Scan for the cell matching the given text and deliver its [x, y] coordinate at center. 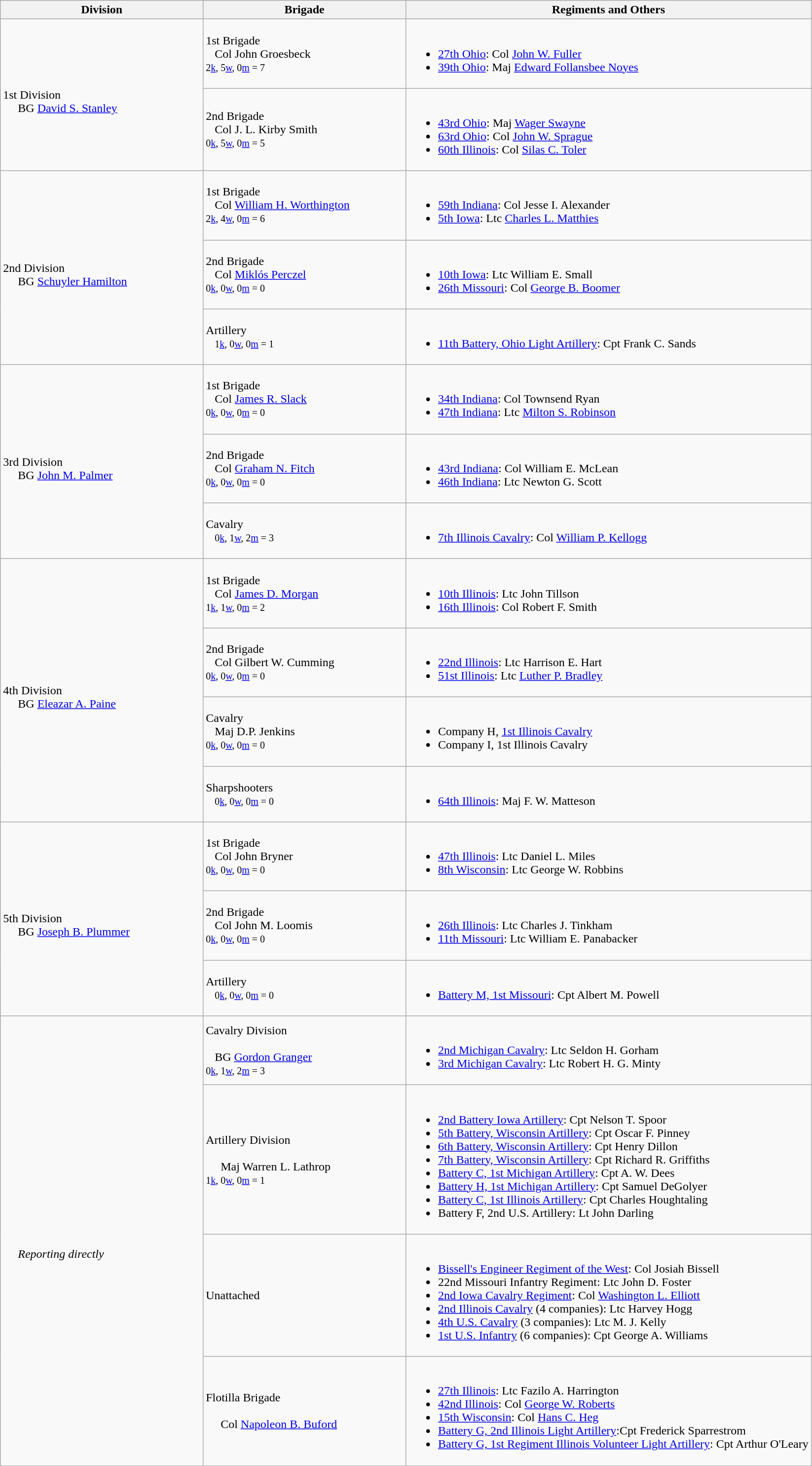
1st Brigade Col John Bryner0k, 0w, 0m = 0 [305, 857]
1st Division BG David S. Stanley [102, 95]
26th Illinois: Ltc Charles J. Tinkham11th Missouri: Ltc William E. Panabacker [608, 926]
11th Battery, Ohio Light Artillery: Cpt Frank C. Sands [608, 337]
Regiments and Others [608, 10]
43rd Ohio: Maj Wager Swayne63rd Ohio: Col John W. Sprague60th Illinois: Col Silas C. Toler [608, 129]
2nd Brigade Col Gilbert W. Cumming0k, 0w, 0m = 0 [305, 662]
Artillery 0k, 0w, 0m = 0 [305, 988]
47th Illinois: Ltc Daniel L. Miles8th Wisconsin: Ltc George W. Robbins [608, 857]
7th Illinois Cavalry: Col William P. Kellogg [608, 531]
4th Division BG Eleazar A. Paine [102, 690]
1st Brigade Col James D. Morgan1k, 1w, 0m = 2 [305, 593]
Brigade [305, 10]
Reporting directly [102, 1240]
1st Brigade Col James R. Slack0k, 0w, 0m = 0 [305, 399]
Artillery 1k, 0w, 0m = 1 [305, 337]
Cavalry Maj D.P. Jenkins0k, 0w, 0m = 0 [305, 731]
2nd Brigade Col John M. Loomis0k, 0w, 0m = 0 [305, 926]
5th Division BG Joseph B. Plummer [102, 919]
10th Illinois: Ltc John Tillson16th Illinois: Col Robert F. Smith [608, 593]
3rd Division BG John M. Palmer [102, 462]
2nd Brigade Col Miklós Perczel0k, 0w, 0m = 0 [305, 274]
2nd Division BG Schuyler Hamilton [102, 267]
2nd Brigade Col Graham N. Fitch0k, 0w, 0m = 0 [305, 468]
2nd Brigade Col J. L. Kirby Smith0k, 5w, 0m = 5 [305, 129]
Cavalry 0k, 1w, 2m = 3 [305, 531]
Division [102, 10]
59th Indiana: Col Jesse I. Alexander5th Iowa: Ltc Charles L. Matthies [608, 205]
1st Brigade Col John Groesbeck2k, 5w, 0m = 7 [305, 54]
27th Ohio: Col John W. Fuller39th Ohio: Maj Edward Follansbee Noyes [608, 54]
Cavalry Division BG Gordon Granger0k, 1w, 2m = 3 [305, 1051]
Unattached [305, 1295]
22nd Illinois: Ltc Harrison E. Hart51st Illinois: Ltc Luther P. Bradley [608, 662]
1st Brigade Col William H. Worthington2k, 4w, 0m = 6 [305, 205]
Sharpshooters 0k, 0w, 0m = 0 [305, 793]
Battery M, 1st Missouri: Cpt Albert M. Powell [608, 988]
64th Illinois: Maj F. W. Matteson [608, 793]
Company H, 1st Illinois CavalryCompany I, 1st Illinois Cavalry [608, 731]
10th Iowa: Ltc William E. Small26th Missouri: Col George B. Boomer [608, 274]
2nd Michigan Cavalry: Ltc Seldon H. Gorham3rd Michigan Cavalry: Ltc Robert H. G. Minty [608, 1051]
Flotilla Brigade Col Napoleon B. Buford [305, 1411]
34th Indiana: Col Townsend Ryan47th Indiana: Ltc Milton S. Robinson [608, 399]
Artillery Division Maj Warren L. Lathrop1k, 0w, 0m = 1 [305, 1160]
43rd Indiana: Col William E. McLean46th Indiana: Ltc Newton G. Scott [608, 468]
